For the text-containing cell, return its midpoint in (x, y) coordinate format. 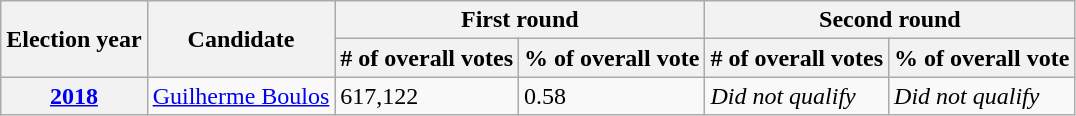
Candidate (241, 39)
2018 (74, 96)
Election year (74, 39)
Guilherme Boulos (241, 96)
0.58 (612, 96)
617,122 (427, 96)
Second round (890, 20)
First round (520, 20)
